Identify which cell holds the provided text, then report its [x, y] central coordinate. 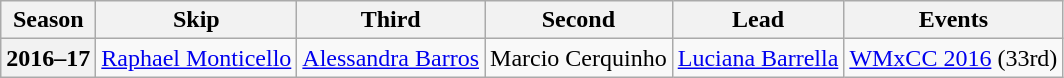
WMxCC 2016 (33rd) [954, 58]
Luciana Barrella [758, 58]
Lead [758, 20]
Marcio Cerquinho [579, 58]
Skip [196, 20]
Season [48, 20]
Second [579, 20]
Raphael Monticello [196, 58]
Events [954, 20]
Third [391, 20]
2016–17 [48, 58]
Alessandra Barros [391, 58]
